Search for the cell housing the specified text and yield its (X, Y) center coordinate. 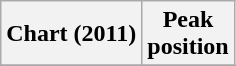
Chart (2011) (72, 34)
Peakposition (188, 34)
